Search for the cell housing the specified text and yield its [X, Y] center coordinate. 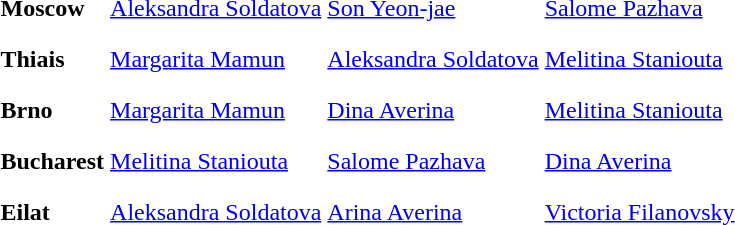
Melitina Staniouta [216, 161]
Dina Averina [433, 110]
Salome Pazhava [433, 161]
Aleksandra Soldatova [433, 59]
